Find where the given text appears and provide that cell's center as [X, Y] coordinate. 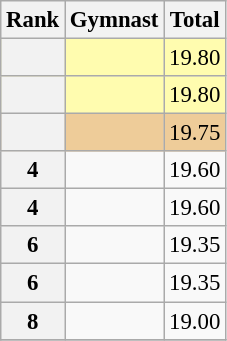
8 [33, 321]
19.75 [195, 133]
Total [195, 20]
19.00 [195, 321]
Rank [33, 20]
Gymnast [114, 20]
